Output the (x, y) coordinate of the center of the cell containing the given text.  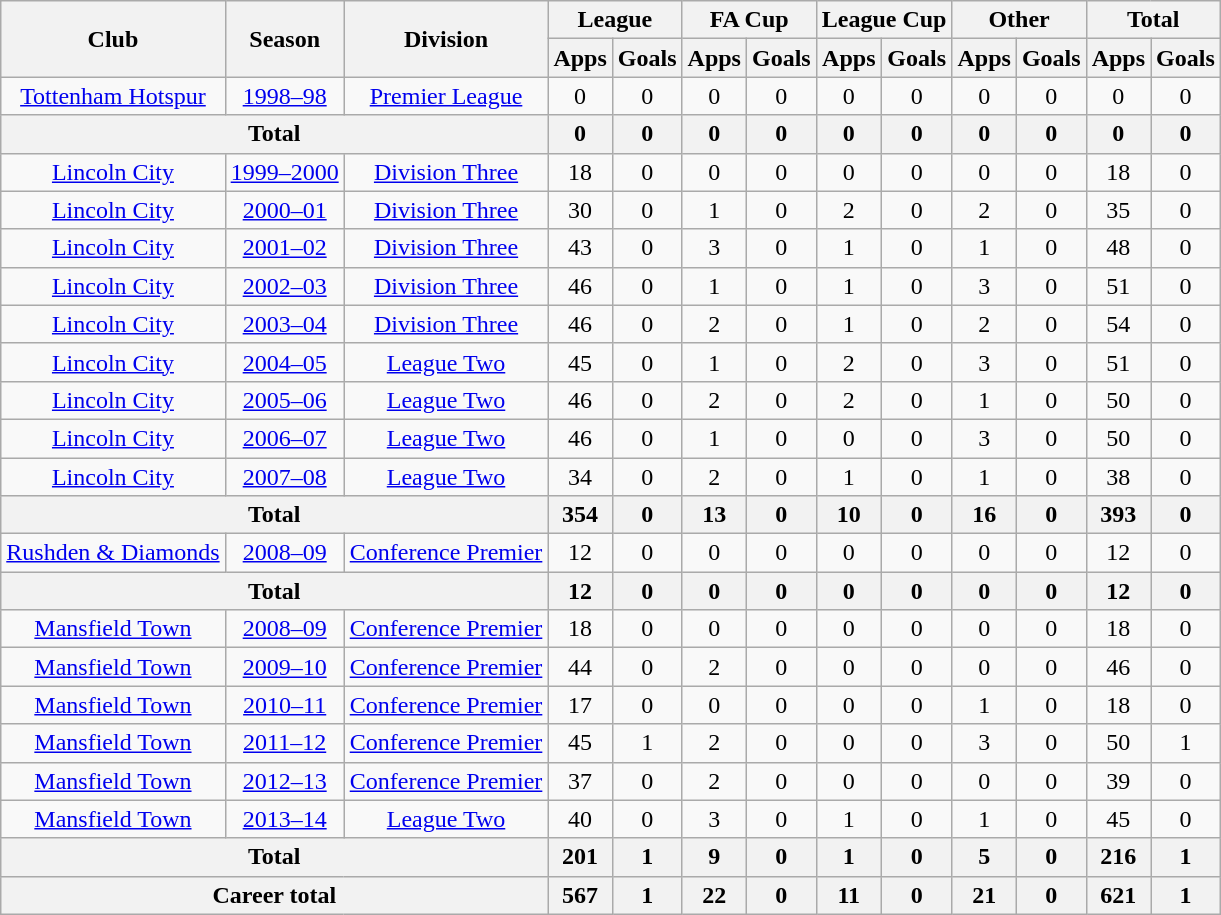
393 (1118, 515)
13 (714, 515)
30 (580, 210)
37 (580, 781)
2002–03 (284, 286)
2003–04 (284, 324)
54 (1118, 324)
Tottenham Hotspur (113, 96)
1999–2000 (284, 172)
Rushden & Diamonds (113, 553)
621 (1118, 895)
9 (714, 857)
2006–07 (284, 438)
44 (580, 667)
216 (1118, 857)
34 (580, 477)
35 (1118, 210)
48 (1118, 248)
40 (580, 819)
43 (580, 248)
Other (1019, 20)
FA Cup (749, 20)
38 (1118, 477)
Club (113, 39)
21 (984, 895)
17 (580, 705)
Premier League (446, 96)
16 (984, 515)
10 (848, 515)
1998–98 (284, 96)
2000–01 (284, 210)
League Cup (884, 20)
Season (284, 39)
League (615, 20)
201 (580, 857)
22 (714, 895)
2001–02 (284, 248)
39 (1118, 781)
2004–05 (284, 362)
11 (848, 895)
354 (580, 515)
Division (446, 39)
5 (984, 857)
2010–11 (284, 705)
2013–14 (284, 819)
2012–13 (284, 781)
2011–12 (284, 743)
2005–06 (284, 400)
2009–10 (284, 667)
2007–08 (284, 477)
Career total (274, 895)
567 (580, 895)
